Extract the (X, Y) coordinate from the center of the cell holding the provided text.  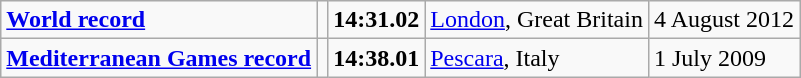
London, Great Britain (537, 20)
14:31.02 (376, 20)
14:38.01 (376, 58)
Pescara, Italy (537, 58)
World record (159, 20)
Mediterranean Games record (159, 58)
1 July 2009 (724, 58)
4 August 2012 (724, 20)
